Determine the (x, y) coordinate at the center of the cell enclosing the given text.  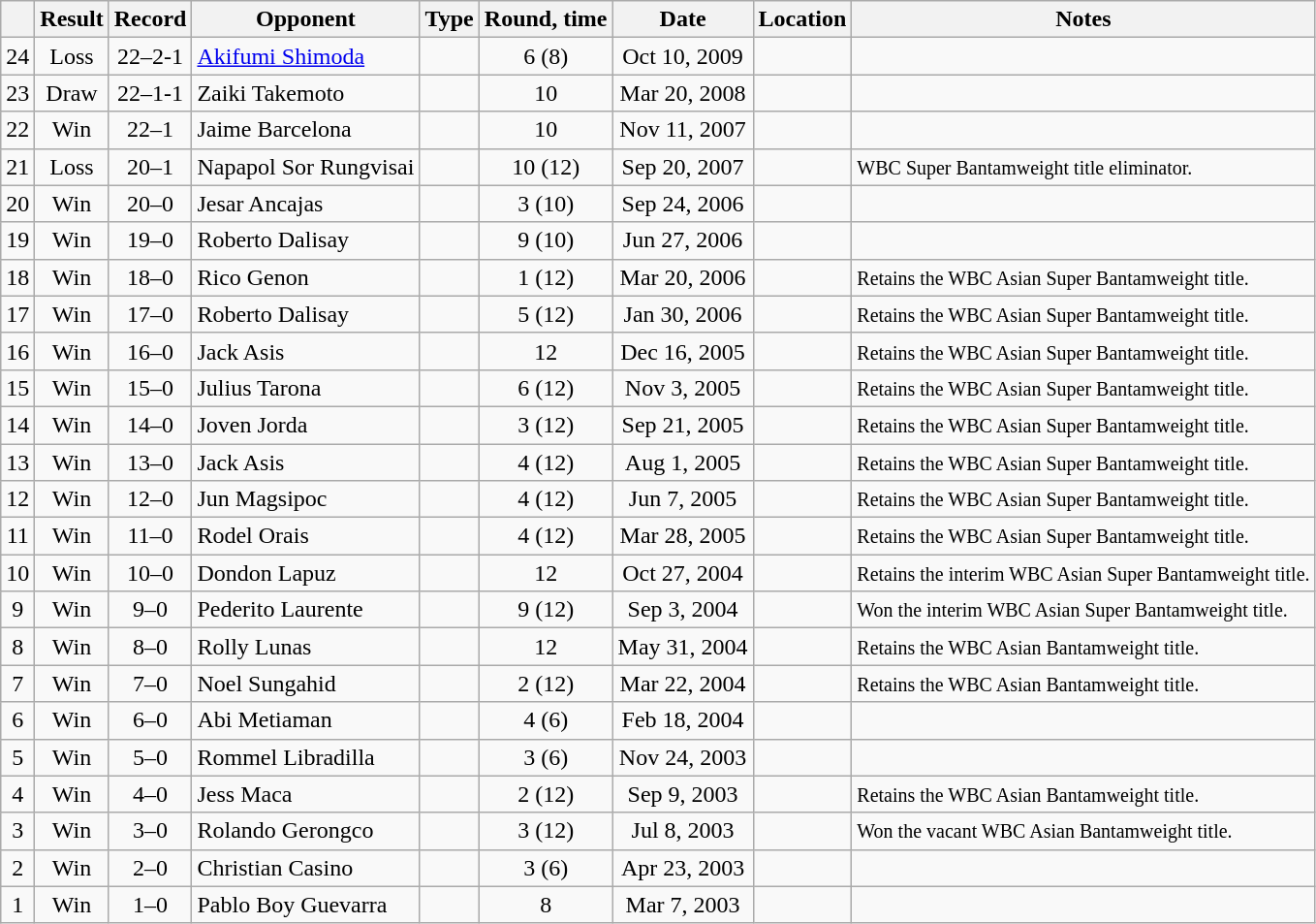
Mar 22, 2004 (682, 684)
14–0 (150, 425)
22–2-1 (150, 56)
WBC Super Bantamweight title eliminator. (1083, 167)
5 (12) (546, 314)
5 (17, 757)
Jul 8, 2003 (682, 831)
16 (17, 351)
Nov 24, 2003 (682, 757)
Jaime Barcelona (306, 130)
Sep 20, 2007 (682, 167)
22–1 (150, 130)
1 (17, 905)
6 (8) (546, 56)
11 (17, 536)
Mar 20, 2008 (682, 93)
Pederito Laurente (306, 610)
24 (17, 56)
Sep 9, 2003 (682, 794)
Rodel Orais (306, 536)
Noel Sungahid (306, 684)
10 (12) (546, 167)
9 (10) (546, 240)
Mar 7, 2003 (682, 905)
6 (12) (546, 388)
Joven Jorda (306, 425)
21 (17, 167)
Abi Metiaman (306, 720)
12–0 (150, 499)
22 (17, 130)
Opponent (306, 19)
Jun 27, 2006 (682, 240)
15 (17, 388)
9–0 (150, 610)
17 (17, 314)
17–0 (150, 314)
3 (17, 831)
20 (17, 204)
Pablo Boy Guevarra (306, 905)
Nov 11, 2007 (682, 130)
Jan 30, 2006 (682, 314)
6 (17, 720)
Won the vacant WBC Asian Bantamweight title. (1083, 831)
18 (17, 277)
19 (17, 240)
Julius Tarona (306, 388)
4 (6) (546, 720)
Sep 24, 2006 (682, 204)
Christian Casino (306, 868)
1–0 (150, 905)
11–0 (150, 536)
Jesar Ancajas (306, 204)
23 (17, 93)
Notes (1083, 19)
10–0 (150, 573)
Jun 7, 2005 (682, 499)
3 (10) (546, 204)
Rommel Libradilla (306, 757)
4 (17, 794)
Feb 18, 2004 (682, 720)
Mar 20, 2006 (682, 277)
9 (17, 610)
13–0 (150, 462)
1 (12) (546, 277)
Round, time (546, 19)
6–0 (150, 720)
Mar 28, 2005 (682, 536)
Date (682, 19)
Sep 21, 2005 (682, 425)
Location (802, 19)
Record (150, 19)
2 (17, 868)
8–0 (150, 647)
3–0 (150, 831)
18–0 (150, 277)
Retains the interim WBC Asian Super Bantamweight title. (1083, 573)
Draw (72, 93)
Napapol Sor Rungvisai (306, 167)
13 (17, 462)
2–0 (150, 868)
7 (17, 684)
Rico Genon (306, 277)
Won the interim WBC Asian Super Bantamweight title. (1083, 610)
Oct 10, 2009 (682, 56)
5–0 (150, 757)
19–0 (150, 240)
Jess Maca (306, 794)
14 (17, 425)
20–0 (150, 204)
Akifumi Shimoda (306, 56)
16–0 (150, 351)
Jun Magsipoc (306, 499)
20–1 (150, 167)
Dec 16, 2005 (682, 351)
Rolly Lunas (306, 647)
4–0 (150, 794)
Rolando Gerongco (306, 831)
Aug 1, 2005 (682, 462)
Oct 27, 2004 (682, 573)
7–0 (150, 684)
22–1-1 (150, 93)
Dondon Lapuz (306, 573)
Apr 23, 2003 (682, 868)
Nov 3, 2005 (682, 388)
May 31, 2004 (682, 647)
Zaiki Takemoto (306, 93)
Type (450, 19)
Sep 3, 2004 (682, 610)
15–0 (150, 388)
Result (72, 19)
9 (12) (546, 610)
